Find where the given text appears and provide that cell's center as [X, Y] coordinate. 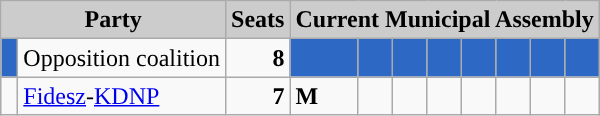
Current Municipal Assembly [444, 20]
Fidesz-KDNP [122, 96]
8 [258, 58]
Opposition coalition [122, 58]
M [324, 96]
Seats [258, 20]
Party [114, 20]
7 [258, 96]
